Locate the cell with the specified text and output its (X, Y) center coordinate. 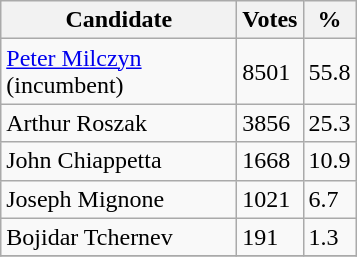
Candidate (119, 20)
6.7 (330, 199)
1.3 (330, 237)
Peter Milczyn (incumbent) (119, 72)
1668 (270, 161)
8501 (270, 72)
% (330, 20)
Joseph Mignone (119, 199)
John Chiappetta (119, 161)
Votes (270, 20)
Bojidar Tchernev (119, 237)
191 (270, 237)
10.9 (330, 161)
Arthur Roszak (119, 123)
1021 (270, 199)
25.3 (330, 123)
3856 (270, 123)
55.8 (330, 72)
